Locate the cell with the specified text and output its [X, Y] center coordinate. 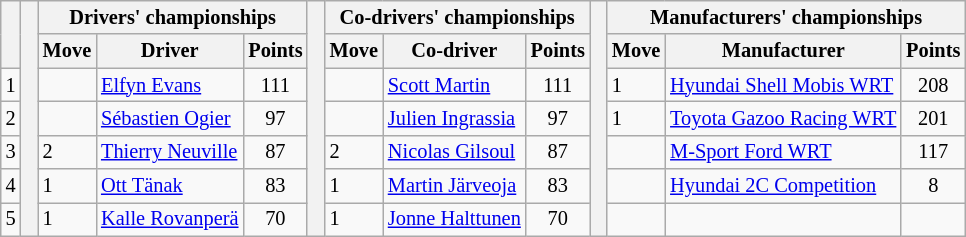
Manufacturer [783, 51]
Elfyn Evans [170, 85]
117 [933, 152]
5 [11, 219]
Co-driver [454, 51]
Drivers' championships [173, 17]
Scott Martin [454, 85]
Martin Järveoja [454, 186]
Ott Tänak [170, 186]
Nicolas Gilsoul [454, 152]
Sébastien Ogier [170, 118]
M-Sport Ford WRT [783, 152]
Driver [170, 51]
201 [933, 118]
Kalle Rovanperä [170, 219]
Toyota Gazoo Racing WRT [783, 118]
208 [933, 85]
Manufacturers' championships [786, 17]
Hyundai Shell Mobis WRT [783, 85]
Thierry Neuville [170, 152]
Co-drivers' championships [458, 17]
Jonne Halttunen [454, 219]
8 [933, 186]
Hyundai 2C Competition [783, 186]
Julien Ingrassia [454, 118]
3 [11, 152]
4 [11, 186]
